Search for the cell housing the specified text and yield its (X, Y) center coordinate. 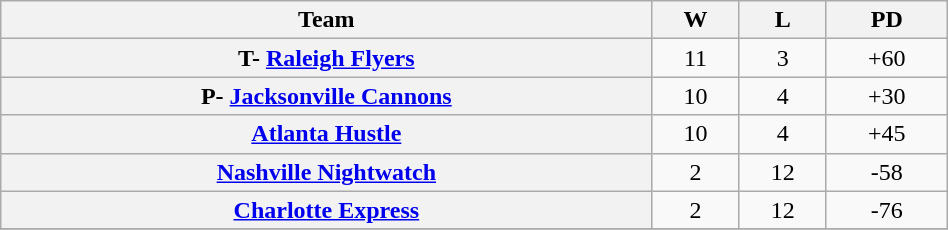
+60 (886, 58)
Atlanta Hustle (326, 134)
Nashville Nightwatch (326, 172)
W (696, 20)
-58 (886, 172)
11 (696, 58)
-76 (886, 210)
+45 (886, 134)
PD (886, 20)
P- Jacksonville Cannons (326, 96)
L (782, 20)
+30 (886, 96)
Team (326, 20)
Charlotte Express (326, 210)
3 (782, 58)
T- Raleigh Flyers (326, 58)
